Detect which cell encompasses the target text, then output its [x, y] center coordinate. 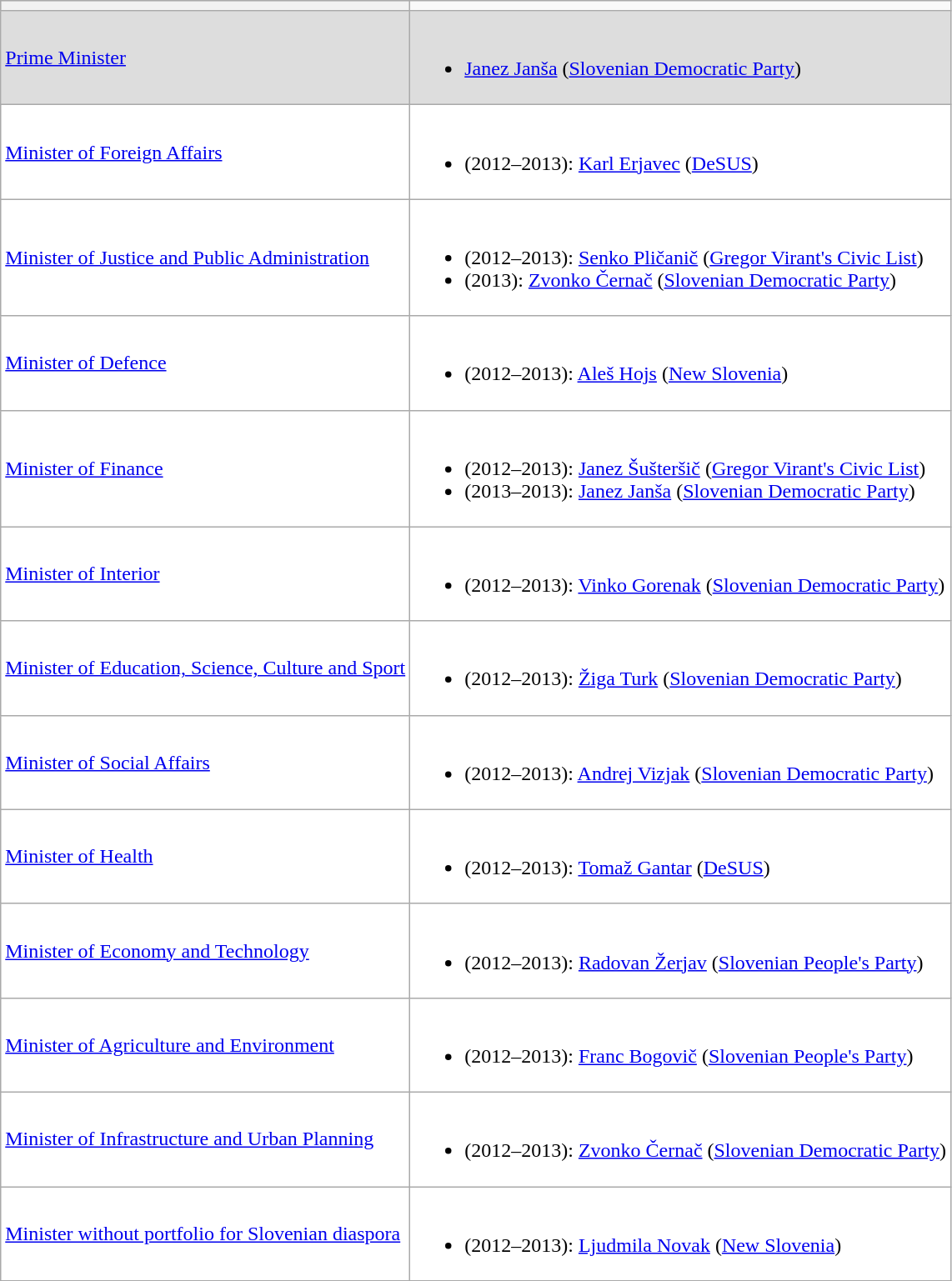
(2012–2013): Vinko Gorenak (Slovenian Democratic Party) [680, 573]
Janez Janša (Slovenian Democratic Party) [680, 58]
Minister without portfolio for Slovenian diaspora [205, 1233]
Prime Minister [205, 58]
(2012–2013): Žiga Turk (Slovenian Democratic Party) [680, 668]
(2012–2013): Janez Šušteršič (Gregor Virant's Civic List)(2013–2013): Janez Janša (Slovenian Democratic Party) [680, 468]
Minister of Foreign Affairs [205, 152]
Minister of Infrastructure and Urban Planning [205, 1138]
(2012–2013): Ljudmila Novak (New Slovenia) [680, 1233]
Minister of Health [205, 857]
(2012–2013): Zvonko Černač (Slovenian Democratic Party) [680, 1138]
(2012–2013): Tomaž Gantar (DeSUS) [680, 857]
Minister of Interior [205, 573]
Minister of Education, Science, Culture and Sport [205, 668]
(2012–2013): Karl Erjavec (DeSUS) [680, 152]
Minister of Economy and Technology [205, 950]
(2012–2013): Andrej Vizjak (Slovenian Democratic Party) [680, 762]
Minister of Finance [205, 468]
(2012–2013): Franc Bogovič (Slovenian People's Party) [680, 1045]
Minister of Social Affairs [205, 762]
(2012–2013): Aleš Hojs (New Slovenia) [680, 363]
Minister of Justice and Public Administration [205, 258]
(2012–2013): Senko Pličanič (Gregor Virant's Civic List)(2013): Zvonko Černač (Slovenian Democratic Party) [680, 258]
Minister of Defence [205, 363]
Minister of Agriculture and Environment [205, 1045]
(2012–2013): Radovan Žerjav (Slovenian People's Party) [680, 950]
